For the text-containing cell, return its midpoint in [X, Y] coordinate format. 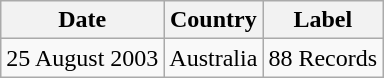
Date [82, 20]
Country [214, 20]
Australia [214, 58]
25 August 2003 [82, 58]
Label [323, 20]
88 Records [323, 58]
